Scan for the cell matching the given text and deliver its (X, Y) coordinate at center. 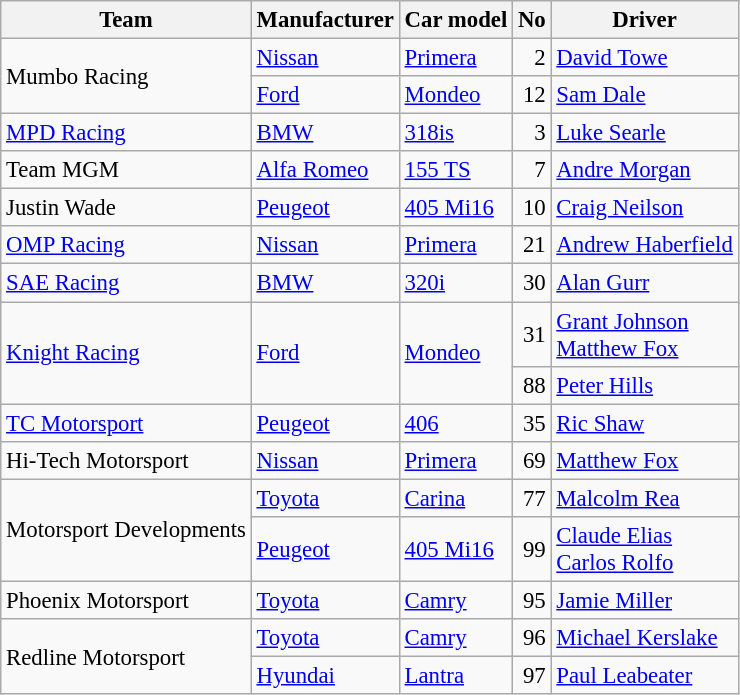
Team MGM (126, 170)
MPD Racing (126, 133)
Lantra (456, 675)
30 (532, 283)
Sam Dale (644, 95)
10 (532, 208)
Motorsport Developments (126, 530)
Matthew Fox (644, 460)
31 (532, 334)
Phoenix Motorsport (126, 600)
Mumbo Racing (126, 76)
Malcolm Rea (644, 498)
Peter Hills (644, 385)
320i (456, 283)
96 (532, 638)
Driver (644, 20)
Manufacturer (325, 20)
318is (456, 133)
Paul Leabeater (644, 675)
David Towe (644, 58)
Knight Racing (126, 353)
Claude Elias Carlos Rolfo (644, 550)
12 (532, 95)
No (532, 20)
Ric Shaw (644, 423)
Car model (456, 20)
Team (126, 20)
77 (532, 498)
Carina (456, 498)
Alfa Romeo (325, 170)
Redline Motorsport (126, 656)
7 (532, 170)
OMP Racing (126, 245)
406 (456, 423)
Andre Morgan (644, 170)
3 (532, 133)
Hi-Tech Motorsport (126, 460)
95 (532, 600)
SAE Racing (126, 283)
TC Motorsport (126, 423)
Alan Gurr (644, 283)
Andrew Haberfield (644, 245)
Craig Neilson (644, 208)
Hyundai (325, 675)
Justin Wade (126, 208)
2 (532, 58)
35 (532, 423)
Jamie Miller (644, 600)
Grant Johnson Matthew Fox (644, 334)
69 (532, 460)
21 (532, 245)
88 (532, 385)
Luke Searle (644, 133)
99 (532, 550)
155 TS (456, 170)
Michael Kerslake (644, 638)
97 (532, 675)
